Identify which cell holds the provided text, then report its (X, Y) central coordinate. 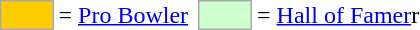
= Pro Bowler (124, 15)
